Extract the (x, y) coordinate from the center of the cell holding the provided text.  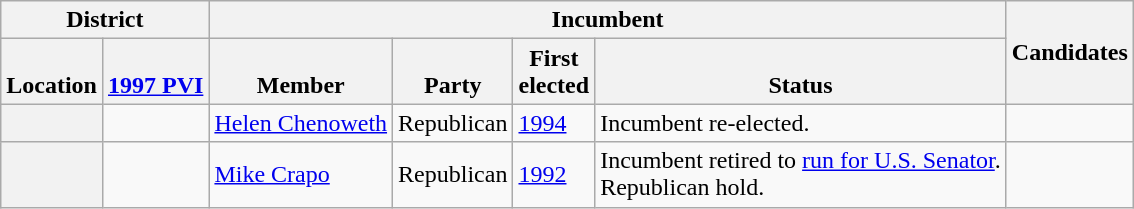
Incumbent retired to run for U.S. Senator.Republican hold. (801, 174)
Incumbent (608, 20)
District (105, 20)
Helen Chenoweth (301, 123)
1994 (554, 123)
1992 (554, 174)
Status (801, 72)
Location (52, 72)
Firstelected (554, 72)
Mike Crapo (301, 174)
Incumbent re-elected. (801, 123)
1997 PVI (155, 72)
Candidates (1070, 52)
Party (453, 72)
Member (301, 72)
